Find where the given text appears and provide that cell's center as [x, y] coordinate. 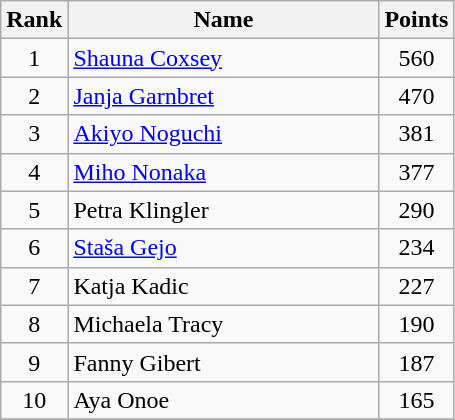
227 [416, 286]
Rank [34, 20]
187 [416, 362]
Points [416, 20]
4 [34, 172]
Name [224, 20]
6 [34, 248]
165 [416, 400]
Staša Gejo [224, 248]
Katja Kadic [224, 286]
9 [34, 362]
Petra Klingler [224, 210]
Janja Garnbret [224, 96]
1 [34, 58]
10 [34, 400]
234 [416, 248]
Fanny Gibert [224, 362]
470 [416, 96]
Michaela Tracy [224, 324]
3 [34, 134]
377 [416, 172]
190 [416, 324]
2 [34, 96]
560 [416, 58]
Aya Onoe [224, 400]
Shauna Coxsey [224, 58]
7 [34, 286]
Miho Nonaka [224, 172]
5 [34, 210]
8 [34, 324]
381 [416, 134]
Akiyo Noguchi [224, 134]
290 [416, 210]
